Return (X, Y) of the center of cell containing provided text 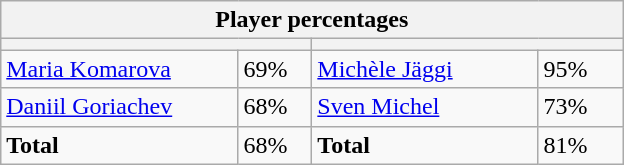
73% (580, 107)
Daniil Goriachev (120, 107)
Maria Komarova (120, 69)
Michèle Jäggi (425, 69)
Sven Michel (425, 107)
81% (580, 145)
Player percentages (312, 20)
69% (275, 69)
95% (580, 69)
